Find where the given text appears and provide that cell's center as (x, y) coordinate. 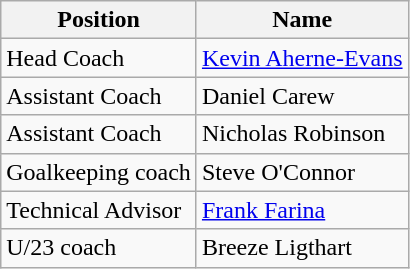
U/23 coach (99, 248)
Frank Farina (302, 210)
Breeze Ligthart (302, 248)
Name (302, 20)
Position (99, 20)
Daniel Carew (302, 96)
Goalkeeping coach (99, 172)
Nicholas Robinson (302, 134)
Steve O'Connor (302, 172)
Technical Advisor (99, 210)
Kevin Aherne-Evans (302, 58)
Head Coach (99, 58)
